Scan for the cell matching the given text and deliver its (x, y) coordinate at center. 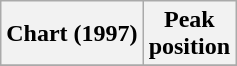
Peakposition (189, 34)
Chart (1997) (72, 34)
